Return the (x, y) coordinate for the center point of the cell that contains the specified text.  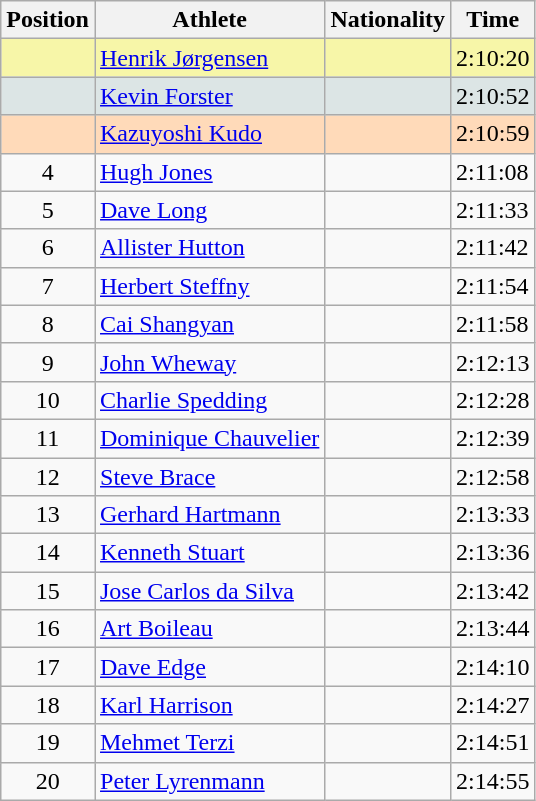
Gerhard Hartmann (209, 515)
2:14:51 (493, 743)
7 (48, 286)
8 (48, 324)
Henrik Jørgensen (209, 58)
2:12:13 (493, 362)
Dominique Chauvelier (209, 438)
2:13:33 (493, 515)
2:12:28 (493, 400)
2:12:58 (493, 477)
Kazuyoshi Kudo (209, 134)
2:13:42 (493, 591)
Art Boileau (209, 629)
2:11:58 (493, 324)
2:13:44 (493, 629)
14 (48, 553)
16 (48, 629)
Time (493, 20)
4 (48, 172)
2:11:08 (493, 172)
6 (48, 248)
2:11:42 (493, 248)
Position (48, 20)
Kevin Forster (209, 96)
2:11:54 (493, 286)
2:11:33 (493, 210)
Jose Carlos da Silva (209, 591)
19 (48, 743)
Charlie Spedding (209, 400)
Karl Harrison (209, 705)
18 (48, 705)
2:10:20 (493, 58)
Nationality (388, 20)
12 (48, 477)
Herbert Steffny (209, 286)
13 (48, 515)
2:14:27 (493, 705)
Hugh Jones (209, 172)
2:14:10 (493, 667)
Athlete (209, 20)
15 (48, 591)
Steve Brace (209, 477)
Cai Shangyan (209, 324)
Allister Hutton (209, 248)
John Wheway (209, 362)
11 (48, 438)
2:13:36 (493, 553)
5 (48, 210)
Dave Edge (209, 667)
2:10:59 (493, 134)
17 (48, 667)
2:14:55 (493, 781)
2:10:52 (493, 96)
Dave Long (209, 210)
2:12:39 (493, 438)
20 (48, 781)
Mehmet Terzi (209, 743)
10 (48, 400)
Kenneth Stuart (209, 553)
Peter Lyrenmann (209, 781)
9 (48, 362)
